Scan for the cell matching the given text and deliver its (x, y) coordinate at center. 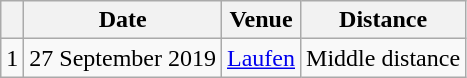
27 September 2019 (123, 58)
Middle distance (384, 58)
Venue (262, 20)
Date (123, 20)
1 (12, 58)
Laufen (262, 58)
Distance (384, 20)
